Search for the cell housing the specified text and yield its (x, y) center coordinate. 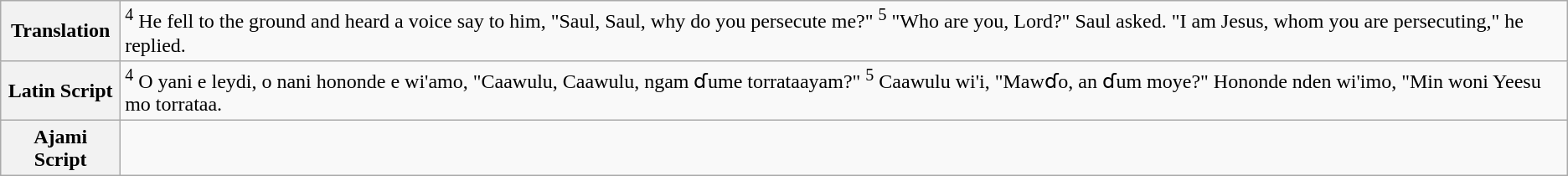
Ajami Script (60, 148)
Latin Script (60, 91)
Translation (60, 31)
